Output the [x, y] coordinate of the center of the cell containing the given text.  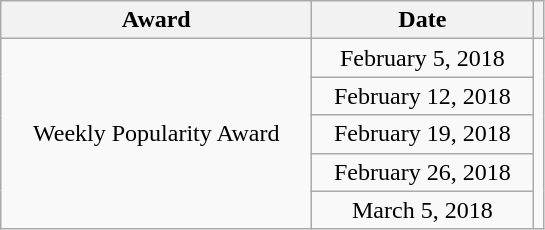
Award [156, 20]
February 12, 2018 [422, 96]
February 19, 2018 [422, 134]
March 5, 2018 [422, 210]
February 26, 2018 [422, 172]
Weekly Popularity Award [156, 134]
Date [422, 20]
February 5, 2018 [422, 58]
